Pinpoint the cell where the given text exists, returning its (x, y) midpoint coordinate. 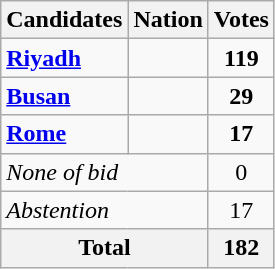
Total (105, 248)
Busan (64, 96)
119 (241, 58)
Rome (64, 134)
Riyadh (64, 58)
29 (241, 96)
182 (241, 248)
0 (241, 172)
Nation (168, 20)
Votes (241, 20)
None of bid (105, 172)
Candidates (64, 20)
Abstention (105, 210)
